Determine the (X, Y) coordinate at the center of the cell enclosing the given text.  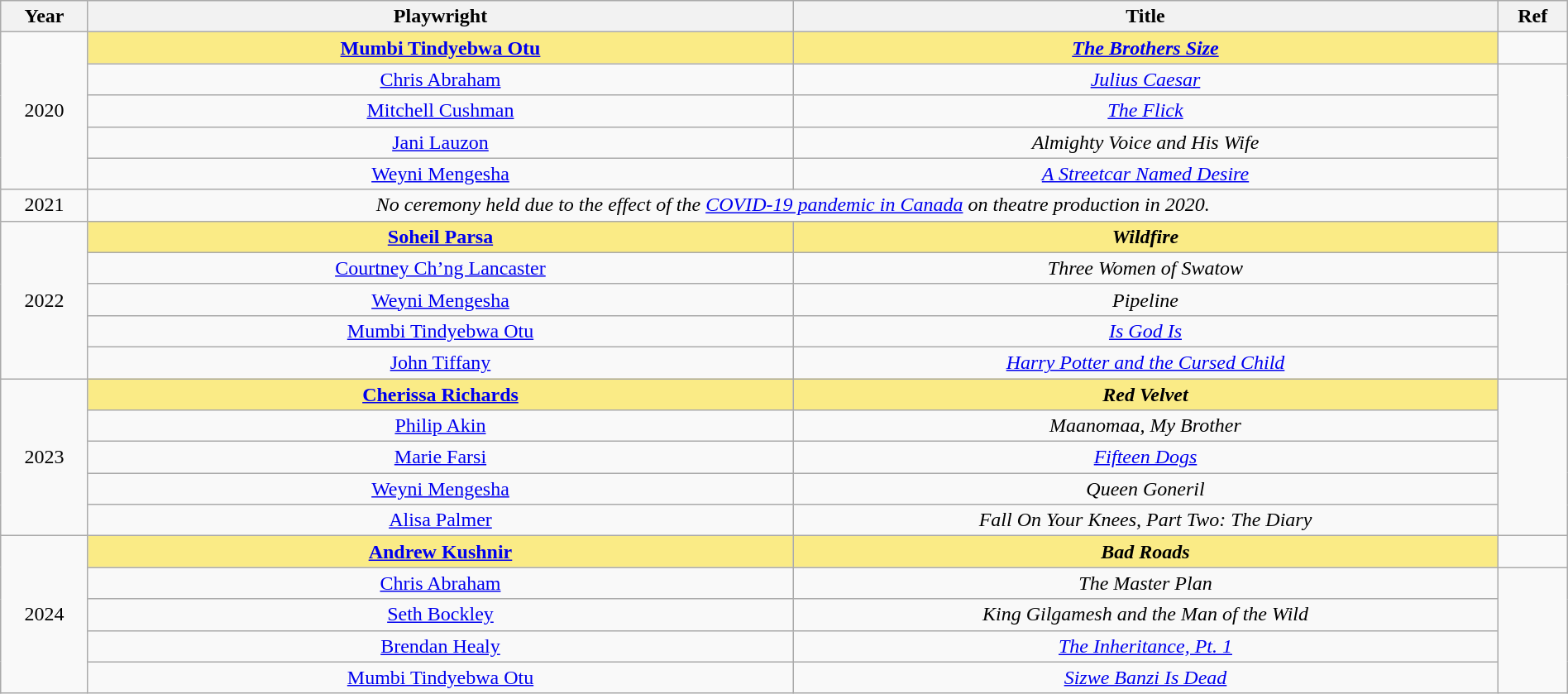
Queen Goneril (1146, 489)
Alisa Palmer (440, 520)
Pipeline (1146, 299)
Sizwe Banzi Is Dead (1146, 677)
The Inheritance, Pt. 1 (1146, 646)
Andrew Kushnir (440, 552)
No ceremony held due to the effect of the COVID-19 pandemic in Canada on theatre production in 2020. (792, 205)
Year (45, 17)
Title (1146, 17)
Three Women of Swatow (1146, 268)
Almighty Voice and His Wife (1146, 142)
Harry Potter and the Cursed Child (1146, 362)
The Brothers Size (1146, 48)
Cherissa Richards (440, 395)
The Master Plan (1146, 583)
Red Velvet (1146, 395)
Ref (1532, 17)
2024 (45, 615)
Marie Farsi (440, 457)
Fall On Your Knees, Part Two: The Diary (1146, 520)
Julius Caesar (1146, 79)
Maanomaa, My Brother (1146, 426)
Bad Roads (1146, 552)
King Gilgamesh and the Man of the Wild (1146, 615)
2020 (45, 111)
John Tiffany (440, 362)
2023 (45, 457)
2022 (45, 299)
Mitchell Cushman (440, 111)
Jani Lauzon (440, 142)
A Streetcar Named Desire (1146, 174)
Brendan Healy (440, 646)
Courtney Ch’ng Lancaster (440, 268)
Fifteen Dogs (1146, 457)
Playwright (440, 17)
Soheil Parsa (440, 237)
The Flick (1146, 111)
Seth Bockley (440, 615)
2021 (45, 205)
Philip Akin (440, 426)
Wildfire (1146, 237)
Is God Is (1146, 331)
